For the text-containing cell, return its midpoint in (x, y) coordinate format. 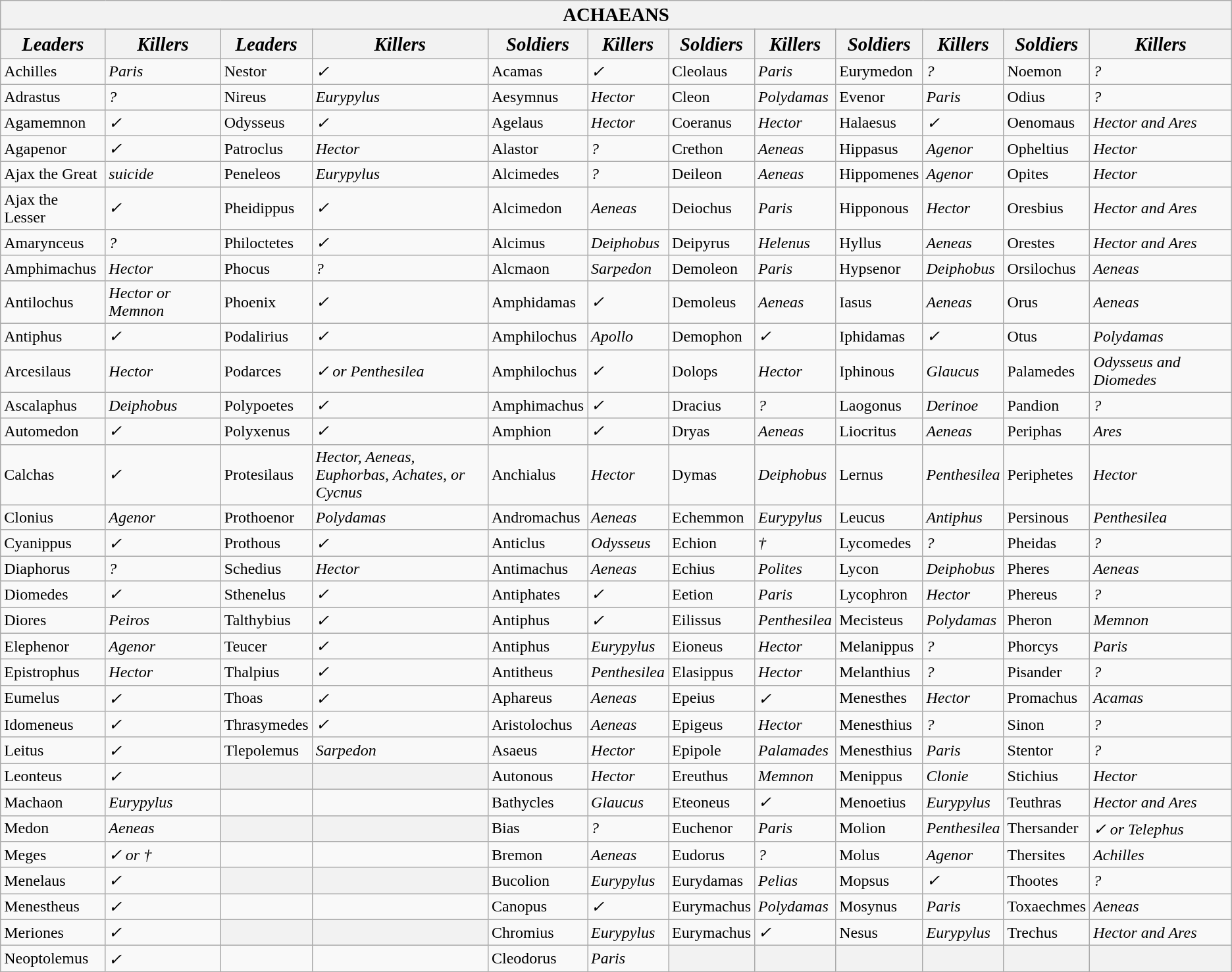
Antitheus (537, 673)
Molus (879, 855)
Diomedes (53, 594)
Cyanippus (53, 543)
Ajax the Lesser (53, 208)
Phocus (266, 268)
Polypoetes (266, 405)
Deiochus (712, 208)
Philoctetes (266, 243)
Apollo (628, 336)
Bucolion (537, 881)
Eioneus (712, 646)
Orus (1046, 301)
Elephenor (53, 646)
Eurydamas (712, 881)
Cleolaus (712, 72)
Menesthes (879, 698)
Schedius (266, 569)
Menippus (879, 777)
Palamedes (1046, 371)
Pisander (1046, 673)
Aesymnus (537, 97)
Meriones (53, 933)
Diores (53, 620)
Molion (879, 829)
Anticlus (537, 543)
Orsilochus (1046, 268)
Prothous (266, 543)
Hypsenor (879, 268)
Teuthras (1046, 802)
Thersander (1046, 829)
Eetion (712, 594)
Oenomaus (1046, 122)
Menelaus (53, 881)
Epeius (712, 698)
Pandion (1046, 405)
Opheltius (1046, 149)
Thootes (1046, 881)
Menestheus (53, 907)
Epistrophus (53, 673)
Phereus (1046, 594)
Iphinous (879, 371)
Dryas (712, 432)
Hippasus (879, 149)
Coeranus (712, 122)
Clonie (963, 777)
Hyllus (879, 243)
Iasus (879, 301)
Hippomenes (879, 174)
Neoptolemus (53, 959)
Deileon (712, 174)
Alcimedon (537, 208)
Prothoenor (266, 517)
Ereuthus (712, 777)
Elasippus (712, 673)
Toxaechmes (1046, 907)
Lycophron (879, 594)
Demoleus (712, 301)
Hector or Memnon (163, 301)
Stichius (1046, 777)
Ajax the Great (53, 174)
Melanippus (879, 646)
Adrastus (53, 97)
Peneleos (266, 174)
Eumelus (53, 698)
Eteoneus (712, 802)
Thrasymedes (266, 725)
Leucus (879, 517)
Phoenix (266, 301)
Pheron (1046, 620)
Podarces (266, 371)
Protesilaus (266, 474)
Lycomedes (879, 543)
Amphion (537, 432)
Nesus (879, 933)
Trechus (1046, 933)
Periphas (1046, 432)
Odysseus and Diomedes (1161, 371)
Mecisteus (879, 620)
Halaesus (879, 122)
Pheres (1046, 569)
Arcesilaus (53, 371)
Otus (1046, 336)
Meges (53, 855)
Echion (712, 543)
Alcimedes (537, 174)
Polyxenus (266, 432)
Epipole (712, 750)
Nestor (266, 72)
Amarynceus (53, 243)
Phorcys (1046, 646)
Autonous (537, 777)
suicide (163, 174)
Epigeus (712, 725)
Medon (53, 829)
Antilochus (53, 301)
Chromius (537, 933)
Anchialus (537, 474)
Pheidippus (266, 208)
Deipyrus (712, 243)
Thalpius (266, 673)
Helenus (795, 243)
Derinoe (963, 405)
Clonius (53, 517)
Patroclus (266, 149)
Sthenelus (266, 594)
Aristolochus (537, 725)
Periphetes (1046, 474)
Pelias (795, 881)
Canopus (537, 907)
Alcmaon (537, 268)
Persinous (1046, 517)
Eurymedon (879, 72)
Asaeus (537, 750)
Automedon (53, 432)
Orestes (1046, 243)
Melanthius (879, 673)
Hipponous (879, 208)
Tlepolemus (266, 750)
Echemmon (712, 517)
Thersites (1046, 855)
Dymas (712, 474)
† (795, 543)
Hector, Aeneas,Euphorbas, Achates, or Cycnus (400, 474)
Iphidamas (879, 336)
Leonteus (53, 777)
Liocritus (879, 432)
Talthybius (266, 620)
Lernus (879, 474)
Mopsus (879, 881)
Bremon (537, 855)
Promachus (1046, 698)
Opites (1046, 174)
Eudorus (712, 855)
Diaphorus (53, 569)
Evenor (879, 97)
Stentor (1046, 750)
Dolops (712, 371)
Aphareus (537, 698)
Calchas (53, 474)
Leitus (53, 750)
Peiros (163, 620)
Euchenor (712, 829)
✓ or Telephus (1161, 829)
Pheidas (1046, 543)
Amphidamas (537, 301)
Bathycles (537, 802)
Palamades (795, 750)
Alcimus (537, 243)
Ascalaphus (53, 405)
Dracius (712, 405)
Crethon (712, 149)
Demoleon (712, 268)
Antiphates (537, 594)
Lycon (879, 569)
Teucer (266, 646)
Sinon (1046, 725)
Bias (537, 829)
Ares (1161, 432)
Thoas (266, 698)
Antimachus (537, 569)
Agelaus (537, 122)
Agapenor (53, 149)
Odius (1046, 97)
Noemon (1046, 72)
✓ or † (163, 855)
Oresbius (1046, 208)
Cleodorus (537, 959)
Andromachus (537, 517)
Agamemnon (53, 122)
Polites (795, 569)
Podalirius (266, 336)
Eilissus (712, 620)
Laogonus (879, 405)
Cleon (712, 97)
Demophon (712, 336)
ACHAEANS (616, 15)
Echius (712, 569)
Nireus (266, 97)
Machaon (53, 802)
Alastor (537, 149)
Menoetius (879, 802)
Mosynus (879, 907)
✓ or Penthesilea (400, 371)
Idomeneus (53, 725)
